Detect which cell encompasses the target text, then output its [X, Y] center coordinate. 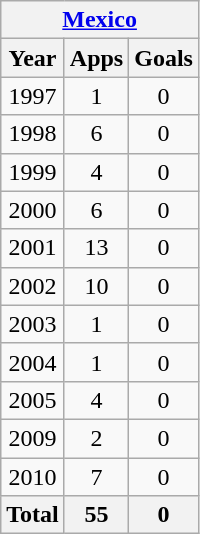
10 [96, 286]
7 [96, 477]
1997 [33, 96]
2004 [33, 362]
Apps [96, 58]
2003 [33, 324]
1998 [33, 134]
2001 [33, 248]
1999 [33, 172]
2002 [33, 286]
55 [96, 515]
2005 [33, 400]
2 [96, 438]
Goals [164, 58]
13 [96, 248]
2009 [33, 438]
Mexico [100, 20]
Year [33, 58]
Total [33, 515]
2000 [33, 210]
2010 [33, 477]
